Determine the [X, Y] coordinate at the center of the cell enclosing the given text.  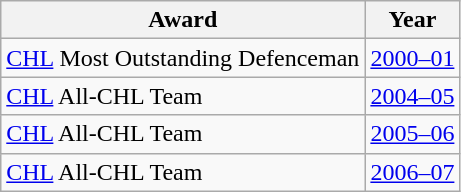
CHL Most Outstanding Defenceman [183, 58]
2004–05 [412, 96]
2000–01 [412, 58]
Award [183, 20]
2006–07 [412, 172]
2005–06 [412, 134]
Year [412, 20]
